Capture the cell that displays the provided text and extract its [X, Y] central coordinate. 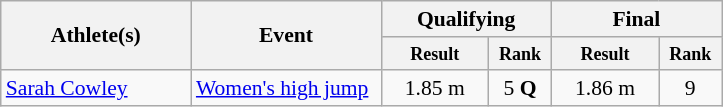
Women's high jump [286, 88]
Final [636, 19]
Qualifying [466, 19]
1.86 m [605, 88]
Sarah Cowley [96, 88]
9 [690, 88]
5 Q [520, 88]
1.85 m [435, 88]
Athlete(s) [96, 36]
Event [286, 36]
